Output the [X, Y] coordinate of the center of the cell containing the given text.  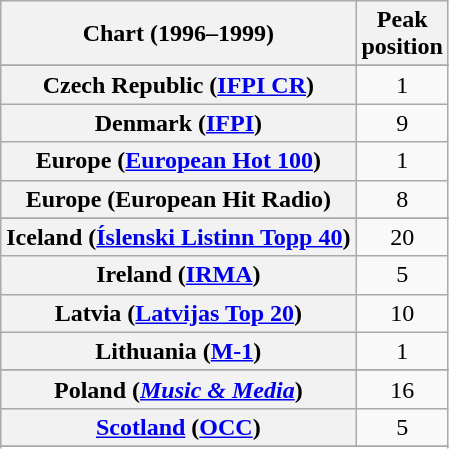
Iceland (Íslenski Listinn Topp 40) [178, 237]
Ireland (IRMA) [178, 275]
Poland (Music & Media) [178, 389]
Czech Republic (IFPI CR) [178, 85]
20 [402, 237]
Denmark (IFPI) [178, 123]
Lithuania (M-1) [178, 351]
Europe (European Hit Radio) [178, 199]
9 [402, 123]
8 [402, 199]
Europe (European Hot 100) [178, 161]
16 [402, 389]
Chart (1996–1999) [178, 34]
Latvia (Latvijas Top 20) [178, 313]
Scotland (OCC) [178, 427]
10 [402, 313]
Peakposition [402, 34]
